Identify which cell holds the provided text, then report its (X, Y) central coordinate. 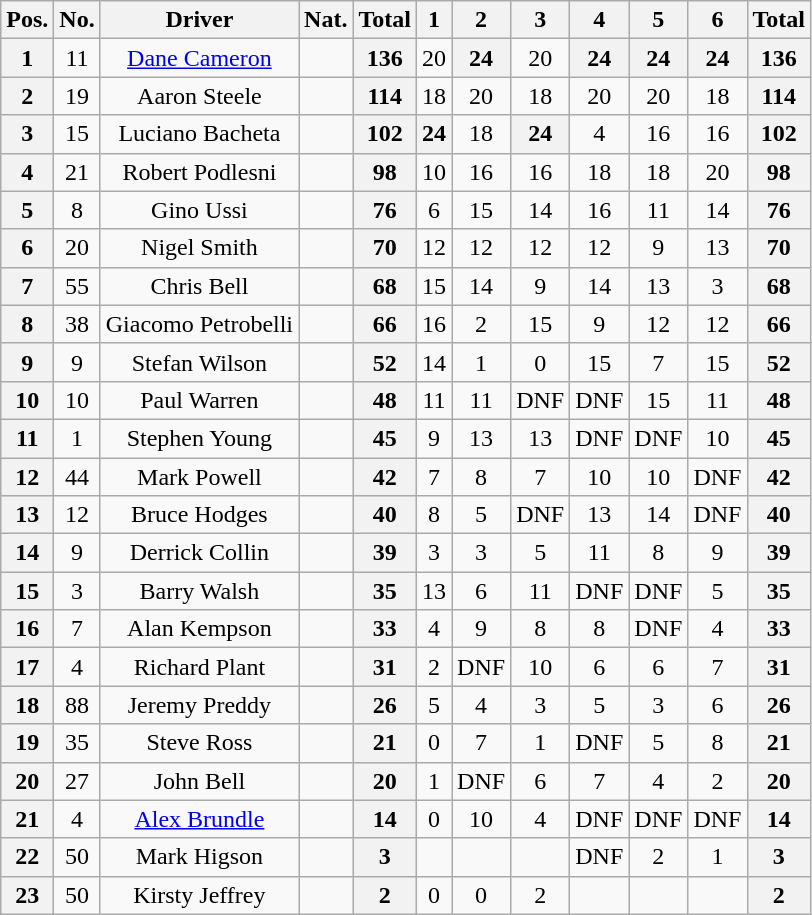
Mark Higson (199, 857)
Chris Bell (199, 286)
Nat. (326, 20)
Barry Walsh (199, 591)
John Bell (199, 781)
Alan Kempson (199, 629)
Jeremy Preddy (199, 705)
Richard Plant (199, 667)
27 (77, 781)
22 (28, 857)
Bruce Hodges (199, 515)
Kirsty Jeffrey (199, 895)
Pos. (28, 20)
Robert Podlesni (199, 172)
Alex Brundle (199, 819)
Dane Cameron (199, 58)
17 (28, 667)
23 (28, 895)
Steve Ross (199, 743)
88 (77, 705)
Giacomo Petrobelli (199, 324)
55 (77, 286)
Nigel Smith (199, 248)
Paul Warren (199, 400)
Aaron Steele (199, 96)
Derrick Collin (199, 553)
Luciano Bacheta (199, 134)
Gino Ussi (199, 210)
Stefan Wilson (199, 362)
38 (77, 324)
Stephen Young (199, 438)
Mark Powell (199, 477)
44 (77, 477)
Driver (199, 20)
No. (77, 20)
